Scan for the cell matching the given text and deliver its [X, Y] coordinate at center. 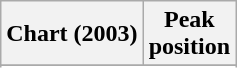
Chart (2003) [72, 34]
Peakposition [189, 34]
